From the cell containing the given text, extract its center point as [x, y] coordinate. 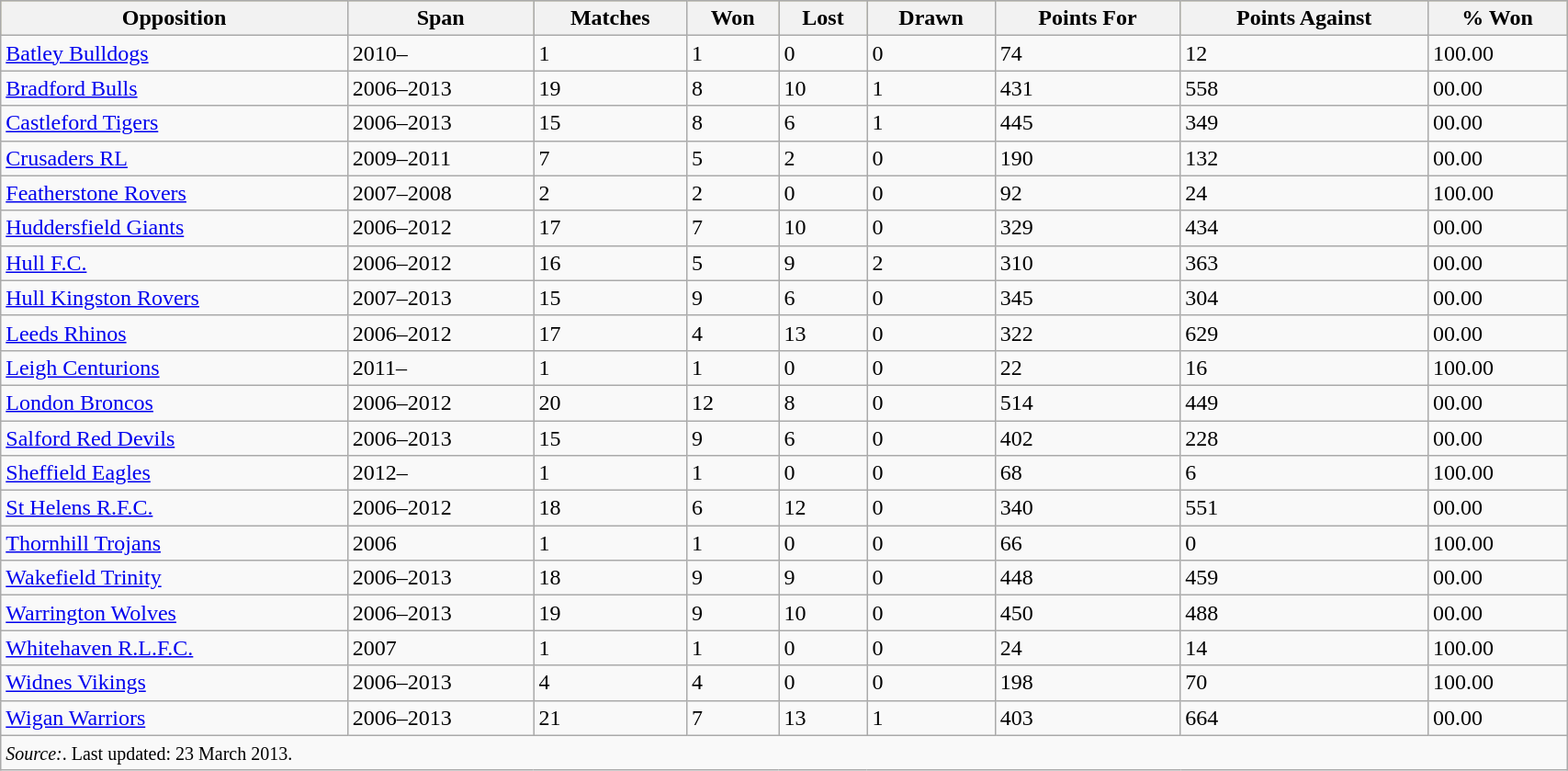
Leigh Centurions [175, 368]
450 [1088, 613]
22 [1088, 368]
198 [1088, 683]
2006 [441, 543]
Source:. Last updated: 23 March 2013. [784, 753]
Leeds Rhinos [175, 333]
310 [1088, 263]
Featherstone Rovers [175, 193]
Widnes Vikings [175, 683]
431 [1088, 88]
Matches [610, 18]
514 [1088, 403]
20 [610, 403]
349 [1304, 123]
Castleford Tigers [175, 123]
Lost [823, 18]
449 [1304, 403]
551 [1304, 508]
68 [1088, 473]
Bradford Bulls [175, 88]
2007 [441, 648]
Hull Kingston Rovers [175, 298]
21 [610, 718]
2007–2008 [441, 193]
558 [1304, 88]
664 [1304, 718]
74 [1088, 53]
2009–2011 [441, 158]
Salford Red Devils [175, 438]
Span [441, 18]
14 [1304, 648]
London Broncos [175, 403]
St Helens R.F.C. [175, 508]
340 [1088, 508]
363 [1304, 263]
434 [1304, 228]
322 [1088, 333]
Huddersfield Giants [175, 228]
488 [1304, 613]
Whitehaven R.L.F.C. [175, 648]
Opposition [175, 18]
Wakefield Trinity [175, 578]
66 [1088, 543]
2012– [441, 473]
403 [1088, 718]
228 [1304, 438]
2007–2013 [441, 298]
Hull F.C. [175, 263]
Batley Bulldogs [175, 53]
Won [733, 18]
445 [1088, 123]
2011– [441, 368]
Warrington Wolves [175, 613]
132 [1304, 158]
Sheffield Eagles [175, 473]
Crusaders RL [175, 158]
70 [1304, 683]
190 [1088, 158]
402 [1088, 438]
92 [1088, 193]
Points For [1088, 18]
329 [1088, 228]
629 [1304, 333]
345 [1088, 298]
Thornhill Trojans [175, 543]
2010– [441, 53]
Points Against [1304, 18]
304 [1304, 298]
Drawn [931, 18]
459 [1304, 578]
448 [1088, 578]
% Won [1497, 18]
Wigan Warriors [175, 718]
